For the text-containing cell, return its midpoint in (x, y) coordinate format. 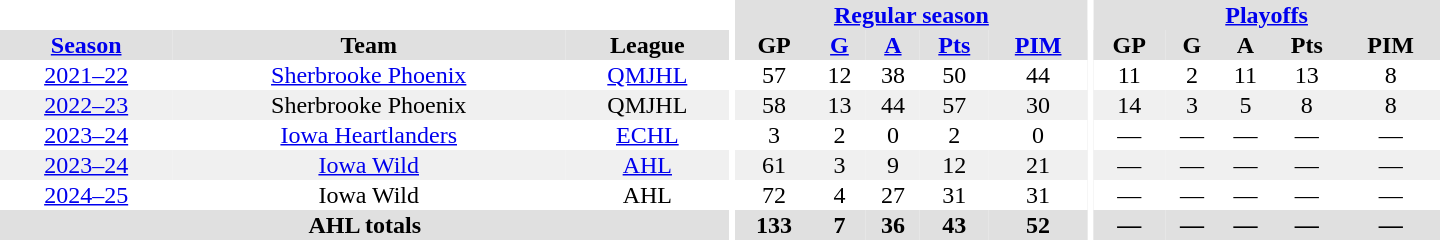
Regular season (911, 15)
5 (1246, 105)
133 (774, 225)
52 (1038, 225)
Season (86, 45)
7 (840, 225)
38 (892, 75)
50 (954, 75)
Playoffs (1266, 15)
14 (1129, 105)
4 (840, 195)
Team (368, 45)
2024–25 (86, 195)
ECHL (647, 135)
30 (1038, 105)
2021–22 (86, 75)
58 (774, 105)
League (647, 45)
43 (954, 225)
9 (892, 165)
AHL totals (365, 225)
21 (1038, 165)
61 (774, 165)
27 (892, 195)
72 (774, 195)
36 (892, 225)
2022–23 (86, 105)
Iowa Heartlanders (368, 135)
